From the cell containing the given text, extract its center point as (x, y) coordinate. 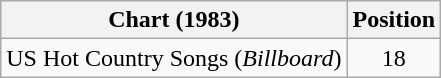
Chart (1983) (174, 20)
Position (394, 20)
18 (394, 58)
US Hot Country Songs (Billboard) (174, 58)
